Output the (X, Y) coordinate of the center of the cell containing the given text.  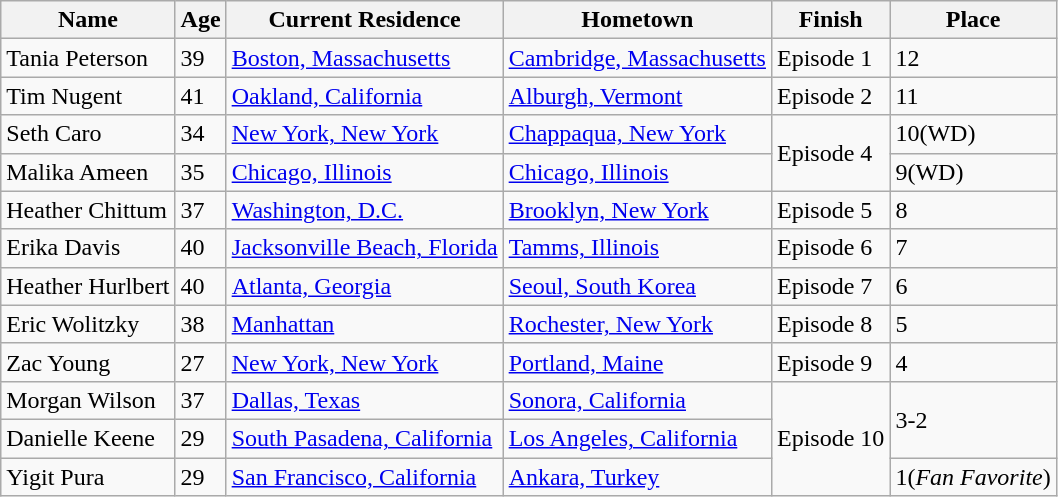
Jacksonville Beach, Florida (364, 248)
12 (973, 58)
Seth Caro (88, 134)
Name (88, 20)
Alburgh, Vermont (637, 96)
Episode 2 (830, 96)
6 (973, 286)
Dallas, Texas (364, 400)
7 (973, 248)
Place (973, 20)
Episode 7 (830, 286)
9(WD) (973, 172)
39 (200, 58)
Chappaqua, New York (637, 134)
11 (973, 96)
Heather Hurlbert (88, 286)
Age (200, 20)
Episode 9 (830, 362)
8 (973, 210)
5 (973, 324)
10(WD) (973, 134)
Yigit Pura (88, 477)
Ankara, Turkey (637, 477)
Manhattan (364, 324)
Atlanta, Georgia (364, 286)
27 (200, 362)
Zac Young (88, 362)
Tania Peterson (88, 58)
3-2 (973, 419)
Rochester, New York (637, 324)
Episode 10 (830, 438)
Episode 5 (830, 210)
Eric Wolitzky (88, 324)
Episode 4 (830, 153)
41 (200, 96)
Washington, D.C. (364, 210)
Portland, Maine (637, 362)
Malika Ameen (88, 172)
San Francisco, California (364, 477)
Boston, Massachusetts (364, 58)
Los Angeles, California (637, 438)
Episode 1 (830, 58)
4 (973, 362)
38 (200, 324)
Morgan Wilson (88, 400)
Cambridge, Massachusetts (637, 58)
Tim Nugent (88, 96)
34 (200, 134)
1(Fan Favorite) (973, 477)
Erika Davis (88, 248)
Sonora, California (637, 400)
Brooklyn, New York (637, 210)
35 (200, 172)
Tamms, Illinois (637, 248)
Current Residence (364, 20)
Episode 8 (830, 324)
Danielle Keene (88, 438)
Heather Chittum (88, 210)
Hometown (637, 20)
Oakland, California (364, 96)
Finish (830, 20)
South Pasadena, California (364, 438)
Seoul, South Korea (637, 286)
Episode 6 (830, 248)
